Output the [x, y] coordinate of the center of the cell containing the given text.  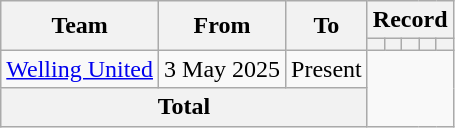
Team [80, 26]
Record [410, 20]
To [327, 26]
Present [327, 69]
From [222, 26]
3 May 2025 [222, 69]
Total [184, 107]
Welling United [80, 69]
